Capture the cell that displays the provided text and extract its [X, Y] central coordinate. 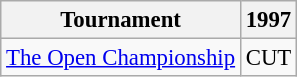
1997 [268, 20]
CUT [268, 58]
Tournament [121, 20]
The Open Championship [121, 58]
